Provide the (X, Y) coordinate of the cell's center where the given text is located.  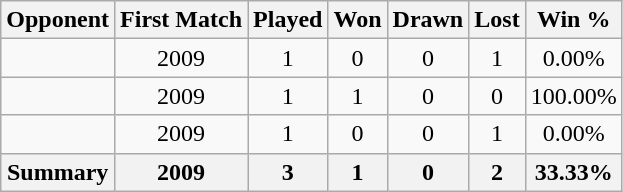
First Match (182, 20)
Lost (497, 20)
33.33% (574, 172)
Drawn (428, 20)
Played (288, 20)
Win % (574, 20)
Summary (58, 172)
100.00% (574, 96)
3 (288, 172)
Opponent (58, 20)
Won (358, 20)
2 (497, 172)
